Determine the [X, Y] coordinate at the center of the cell enclosing the given text.  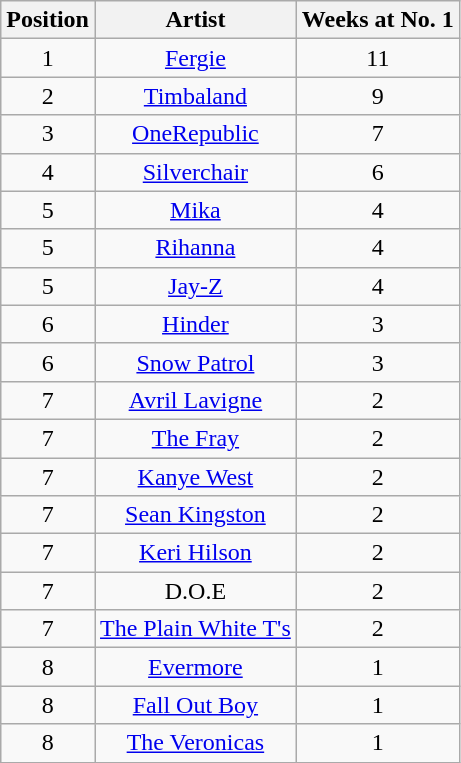
Kanye West [195, 477]
Position [48, 20]
Sean Kingston [195, 515]
Fergie [195, 58]
The Plain White T's [195, 629]
Evermore [195, 667]
Keri Hilson [195, 553]
Mika [195, 210]
OneRepublic [195, 134]
Rihanna [195, 248]
The Fray [195, 438]
11 [378, 58]
9 [378, 96]
D.O.E [195, 591]
Artist [195, 20]
Silverchair [195, 172]
Avril Lavigne [195, 400]
Timbaland [195, 96]
Snow Patrol [195, 362]
Weeks at No. 1 [378, 20]
Hinder [195, 324]
Jay-Z [195, 286]
Fall Out Boy [195, 705]
The Veronicas [195, 743]
